Provide the [x, y] coordinate of the cell's center where the given text is located.  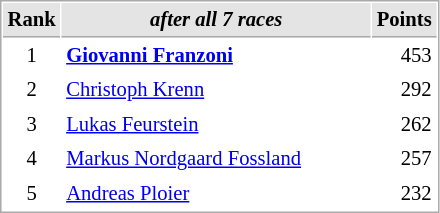
Andreas Ploier [216, 194]
Christoph Krenn [216, 90]
2 [32, 90]
3 [32, 124]
1 [32, 56]
Giovanni Franzoni [216, 56]
257 [404, 158]
Points [404, 20]
Rank [32, 20]
4 [32, 158]
232 [404, 194]
Lukas Feurstein [216, 124]
453 [404, 56]
after all 7 races [216, 20]
Markus Nordgaard Fossland [216, 158]
292 [404, 90]
5 [32, 194]
262 [404, 124]
